Detect which cell encompasses the target text, then output its (x, y) center coordinate. 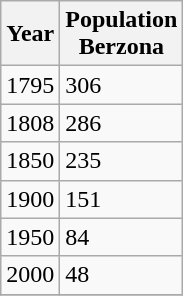
2000 (30, 275)
48 (122, 275)
Year (30, 34)
1900 (30, 199)
286 (122, 123)
Population Berzona (122, 34)
306 (122, 85)
1850 (30, 161)
235 (122, 161)
151 (122, 199)
1795 (30, 85)
1950 (30, 237)
84 (122, 237)
1808 (30, 123)
